Return [X, Y] of the center of cell containing provided text 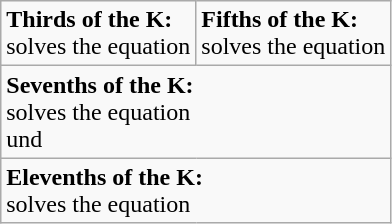
Sevenths of the K: solves the equation und [196, 112]
Elevenths of the K: solves the equation [196, 190]
Fifths of the K: solves the equation [294, 34]
Thirds of the K: solves the equation [98, 34]
